Determine the [X, Y] coordinate at the center of the cell enclosing the given text.  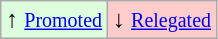
↑ Promoted [54, 20]
↓ Relegated [162, 20]
